For the text-containing cell, return its midpoint in (X, Y) coordinate format. 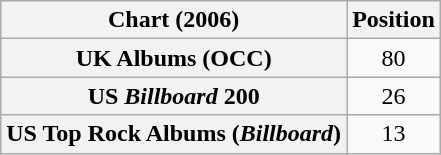
US Top Rock Albums (Billboard) (174, 134)
Chart (2006) (174, 20)
US Billboard 200 (174, 96)
13 (394, 134)
26 (394, 96)
80 (394, 58)
Position (394, 20)
UK Albums (OCC) (174, 58)
